Detect which cell encompasses the target text, then output its (X, Y) center coordinate. 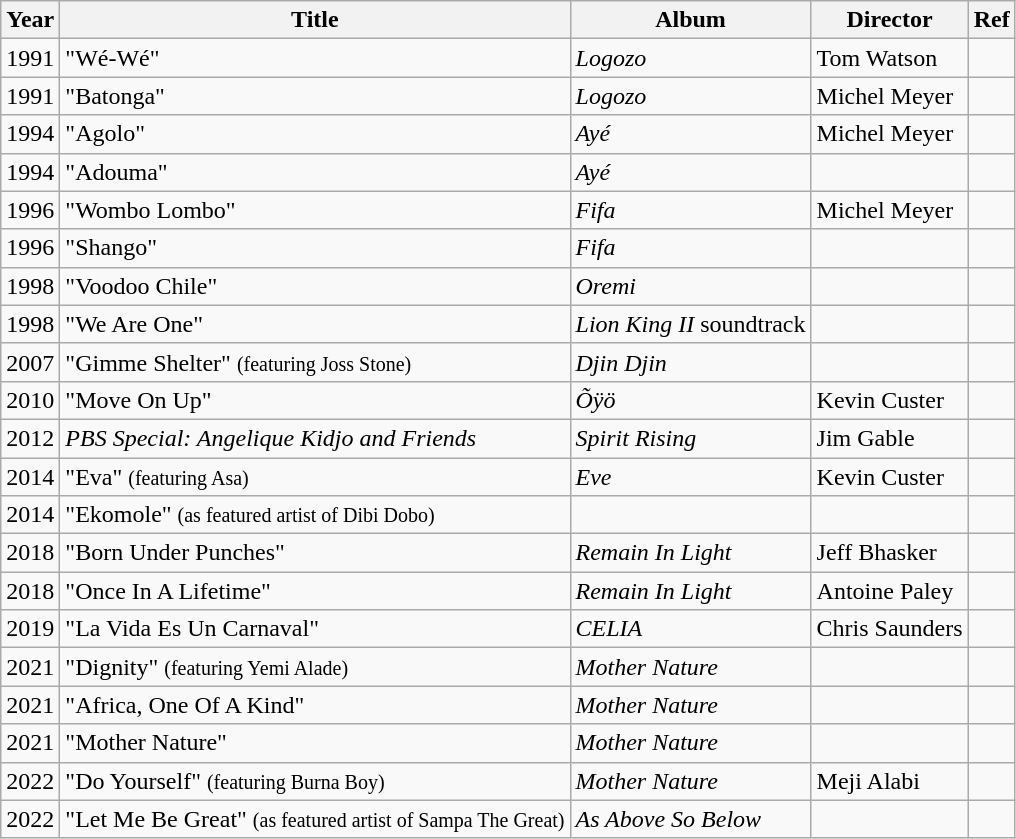
Album (690, 20)
Title (315, 20)
"Born Under Punches" (315, 553)
"Wé-Wé" (315, 58)
Jim Gable (890, 438)
"Gimme Shelter" (featuring Joss Stone) (315, 362)
Antoine Paley (890, 591)
Lion King II soundtrack (690, 324)
2019 (30, 629)
"Wombo Lombo" (315, 210)
"We Are One" (315, 324)
"Batonga" (315, 96)
"La Vida Es Un Carnaval" (315, 629)
Eve (690, 477)
"Let Me Be Great" (as featured artist of Sampa The Great) (315, 819)
Chris Saunders (890, 629)
2012 (30, 438)
"Shango" (315, 248)
Õÿö (690, 400)
Jeff Bhasker (890, 553)
"Africa, One Of A Kind" (315, 705)
Spirit Rising (690, 438)
As Above So Below (690, 819)
"Ekomole" (as featured artist of Dibi Dobo) (315, 515)
"Agolo" (315, 134)
"Once In A Lifetime" (315, 591)
"Dignity" (featuring Yemi Alade) (315, 667)
"Move On Up" (315, 400)
2010 (30, 400)
"Eva" (featuring Asa) (315, 477)
CELIA (690, 629)
"Mother Nature" (315, 743)
2007 (30, 362)
Oremi (690, 286)
Ref (992, 20)
Meji Alabi (890, 781)
Year (30, 20)
PBS Special: Angelique Kidjo and Friends (315, 438)
"Do Yourself" (featuring Burna Boy) (315, 781)
"Adouma" (315, 172)
"Voodoo Chile" (315, 286)
Tom Watson (890, 58)
Director (890, 20)
Djin Djin (690, 362)
